Locate the cell with the specified text and output its (x, y) center coordinate. 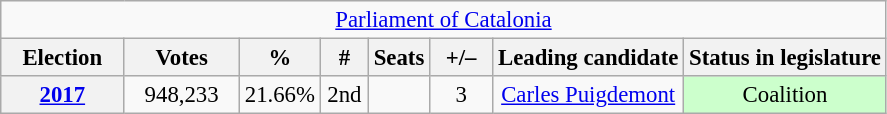
Carles Puigdemont (588, 95)
Election (62, 58)
21.66% (280, 95)
% (280, 58)
3 (462, 95)
Leading candidate (588, 58)
Parliament of Catalonia (444, 20)
2017 (62, 95)
+/– (462, 58)
2nd (344, 95)
Votes (182, 58)
# (344, 58)
948,233 (182, 95)
Status in legislature (786, 58)
Seats (398, 58)
Coalition (786, 95)
